Provide the [x, y] coordinate of the cell's center where the given text is located.  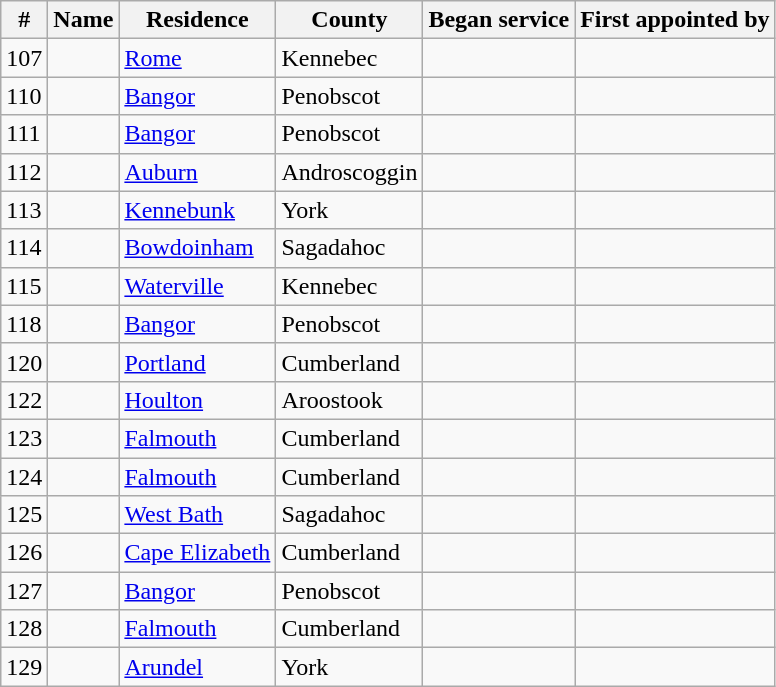
122 [24, 400]
West Bath [198, 515]
Arundel [198, 667]
128 [24, 629]
Houlton [198, 400]
113 [24, 210]
# [24, 20]
Cape Elizabeth [198, 553]
120 [24, 362]
125 [24, 515]
First appointed by [675, 20]
112 [24, 172]
118 [24, 324]
111 [24, 134]
110 [24, 96]
Kennebunk [198, 210]
Rome [198, 58]
129 [24, 667]
Portland [198, 362]
115 [24, 286]
County [350, 20]
Name [84, 20]
123 [24, 438]
126 [24, 553]
127 [24, 591]
Residence [198, 20]
Waterville [198, 286]
Began service [499, 20]
114 [24, 248]
Auburn [198, 172]
124 [24, 477]
107 [24, 58]
Androscoggin [350, 172]
Aroostook [350, 400]
Bowdoinham [198, 248]
